Return [x, y] of the center of cell containing provided text 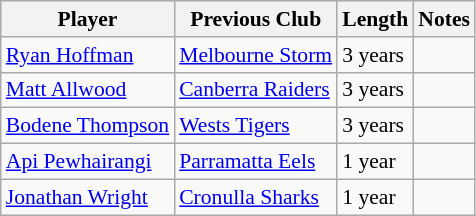
Previous Club [256, 19]
Ryan Hoffman [88, 55]
Player [88, 19]
Cronulla Sharks [256, 197]
Bodene Thompson [88, 126]
Canberra Raiders [256, 90]
Parramatta Eels [256, 162]
Matt Allwood [88, 90]
Jonathan Wright [88, 197]
Melbourne Storm [256, 55]
Wests Tigers [256, 126]
Notes [444, 19]
Api Pewhairangi [88, 162]
Length [375, 19]
